Detect which cell encompasses the target text, then output its [x, y] center coordinate. 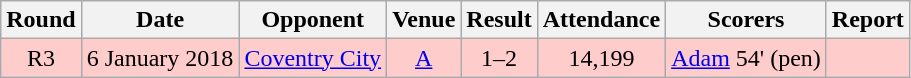
Adam 54' (pen) [746, 58]
R3 [41, 58]
A [424, 58]
Opponent [313, 20]
Scorers [746, 20]
Venue [424, 20]
6 January 2018 [160, 58]
14,199 [601, 58]
1–2 [499, 58]
Attendance [601, 20]
Date [160, 20]
Coventry City [313, 58]
Result [499, 20]
Report [868, 20]
Round [41, 20]
